Output the (x, y) coordinate of the center of the cell containing the given text.  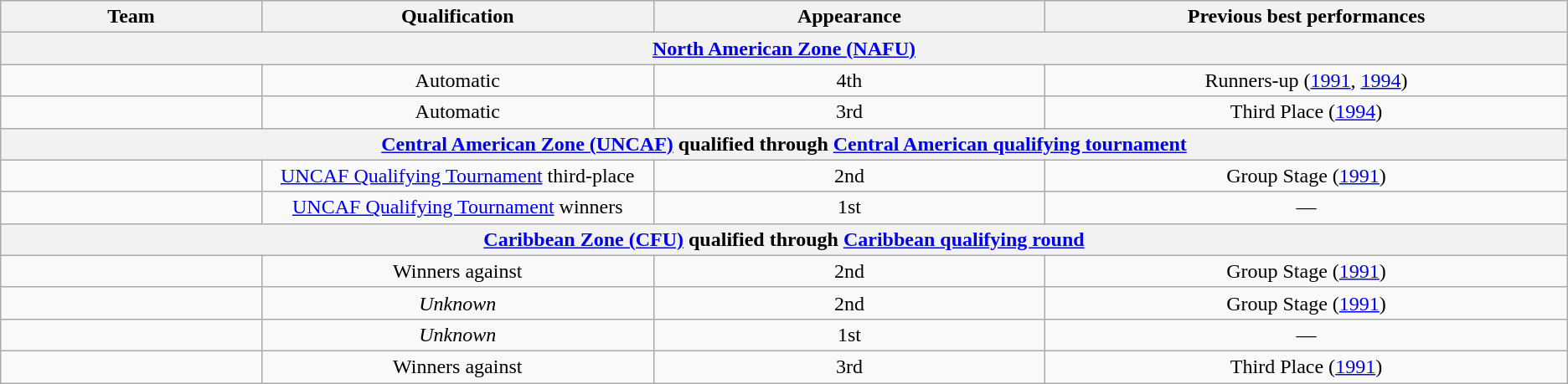
North American Zone (NAFU) (784, 49)
Runners-up (1991, 1994) (1307, 80)
Central American Zone (UNCAF) qualified through Central American qualifying tournament (784, 144)
Previous best performances (1307, 17)
Caribbean Zone (CFU) qualified through Caribbean qualifying round (784, 239)
UNCAF Qualifying Tournament winners (457, 207)
UNCAF Qualifying Tournament third-place (457, 176)
Third Place (1991) (1307, 366)
Appearance (849, 17)
Qualification (457, 17)
4th (849, 80)
Third Place (1994) (1307, 112)
Team (132, 17)
